Locate the cell with the specified text and output its [x, y] center coordinate. 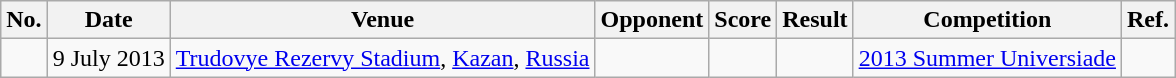
Date [108, 20]
9 July 2013 [108, 58]
Trudovye Rezervy Stadium, Kazan, Russia [382, 58]
Score [743, 20]
Result [815, 20]
No. [24, 20]
2013 Summer Universiade [987, 58]
Opponent [652, 20]
Ref. [1148, 20]
Competition [987, 20]
Venue [382, 20]
